Locate the cell with the specified text and output its (x, y) center coordinate. 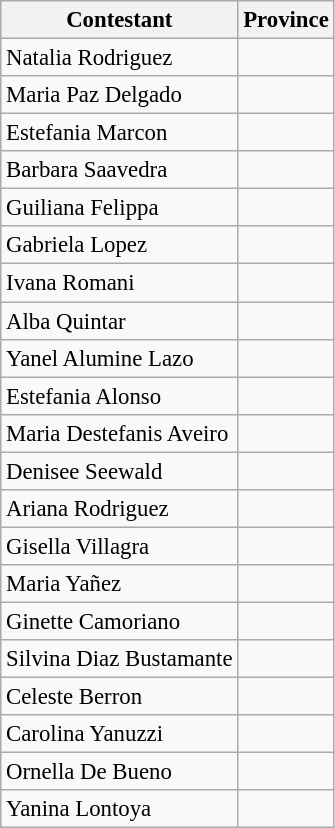
Natalia Rodriguez (120, 58)
Barbara Saavedra (120, 170)
Guiliana Felippa (120, 208)
Celeste Berron (120, 697)
Silvina Diaz Bustamante (120, 659)
Denisee Seewald (120, 471)
Carolina Yanuzzi (120, 734)
Maria Yañez (120, 584)
Maria Paz Delgado (120, 95)
Ornella De Bueno (120, 772)
Ginette Camoriano (120, 621)
Estefania Alonso (120, 396)
Yanel Alumine Lazo (120, 358)
Gabriela Lopez (120, 245)
Ivana Romani (120, 283)
Estefania Marcon (120, 133)
Alba Quintar (120, 321)
Ariana Rodriguez (120, 509)
Province (286, 20)
Contestant (120, 20)
Gisella Villagra (120, 546)
Yanina Lontoya (120, 809)
Maria Destefanis Aveiro (120, 433)
